Output the [X, Y] coordinate of the center of the cell containing the given text.  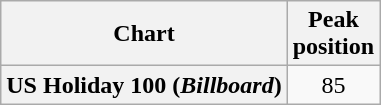
US Holiday 100 (Billboard) [144, 85]
85 [333, 85]
Chart [144, 34]
Peakposition [333, 34]
